Output the (x, y) coordinate of the center of the cell containing the given text.  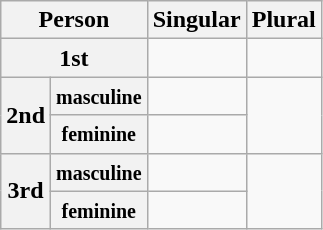
Person (74, 20)
1st (74, 58)
3rd (26, 191)
Singular (196, 20)
2nd (26, 115)
Plural (284, 20)
